Find where the given text appears and provide that cell's center as (x, y) coordinate. 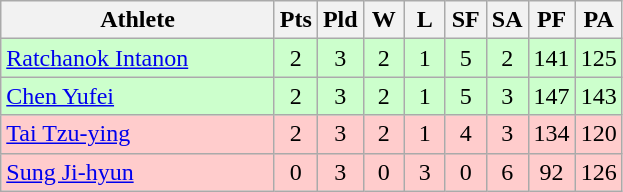
126 (598, 172)
W (384, 20)
147 (552, 96)
Pts (296, 20)
SA (507, 20)
Sung Ji-hyun (138, 172)
Athlete (138, 20)
L (424, 20)
Ratchanok Intanon (138, 58)
92 (552, 172)
PF (552, 20)
Tai Tzu-ying (138, 134)
Pld (340, 20)
141 (552, 58)
6 (507, 172)
Chen Yufei (138, 96)
PA (598, 20)
SF (466, 20)
4 (466, 134)
120 (598, 134)
143 (598, 96)
134 (552, 134)
125 (598, 58)
